Capture the cell that displays the provided text and extract its (x, y) central coordinate. 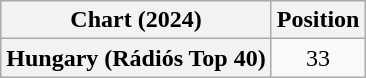
Chart (2024) (136, 20)
Position (318, 20)
Hungary (Rádiós Top 40) (136, 58)
33 (318, 58)
